Provide the [x, y] coordinate of the cell's center where the given text is located.  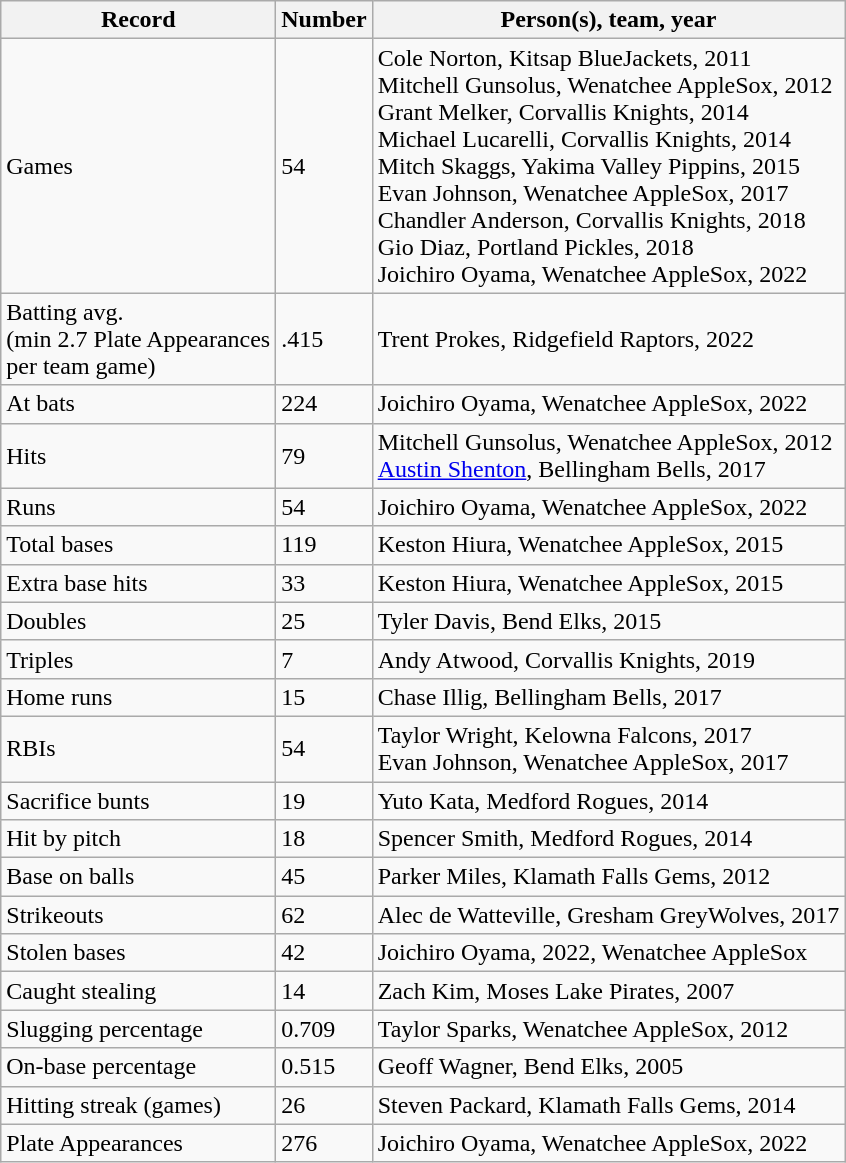
RBIs [138, 748]
0.515 [324, 1067]
Record [138, 20]
On-base percentage [138, 1067]
276 [324, 1143]
0.709 [324, 1029]
Chase Illig, Bellingham Bells, 2017 [608, 697]
Tyler Davis, Bend Elks, 2015 [608, 621]
Alec de Watteville, Gresham GreyWolves, 2017 [608, 915]
Slugging percentage [138, 1029]
26 [324, 1105]
45 [324, 877]
Runs [138, 507]
Caught stealing [138, 991]
Hitting streak (games) [138, 1105]
Geoff Wagner, Bend Elks, 2005 [608, 1067]
Taylor Wright, Kelowna Falcons, 2017Evan Johnson, Wenatchee AppleSox, 2017 [608, 748]
Triples [138, 659]
Steven Packard, Klamath Falls Gems, 2014 [608, 1105]
Base on balls [138, 877]
Spencer Smith, Medford Rogues, 2014 [608, 839]
Number [324, 20]
Extra base hits [138, 583]
33 [324, 583]
Andy Atwood, Corvallis Knights, 2019 [608, 659]
Trent Prokes, Ridgefield Raptors, 2022 [608, 339]
Joichiro Oyama, 2022, Wenatchee AppleSox [608, 953]
18 [324, 839]
79 [324, 456]
Hit by pitch [138, 839]
Parker Miles, Klamath Falls Gems, 2012 [608, 877]
.415 [324, 339]
119 [324, 545]
14 [324, 991]
224 [324, 404]
7 [324, 659]
Plate Appearances [138, 1143]
Batting avg.(min 2.7 Plate Appearancesper team game) [138, 339]
62 [324, 915]
Games [138, 166]
Hits [138, 456]
Strikeouts [138, 915]
Person(s), team, year [608, 20]
Zach Kim, Moses Lake Pirates, 2007 [608, 991]
Sacrifice bunts [138, 801]
42 [324, 953]
Home runs [138, 697]
25 [324, 621]
Yuto Kata, Medford Rogues, 2014 [608, 801]
Stolen bases [138, 953]
Total bases [138, 545]
Taylor Sparks, Wenatchee AppleSox, 2012 [608, 1029]
Doubles [138, 621]
Mitchell Gunsolus, Wenatchee AppleSox, 2012Austin Shenton, Bellingham Bells, 2017 [608, 456]
19 [324, 801]
At bats [138, 404]
15 [324, 697]
